Determine the [x, y] coordinate at the center of the cell enclosing the given text.  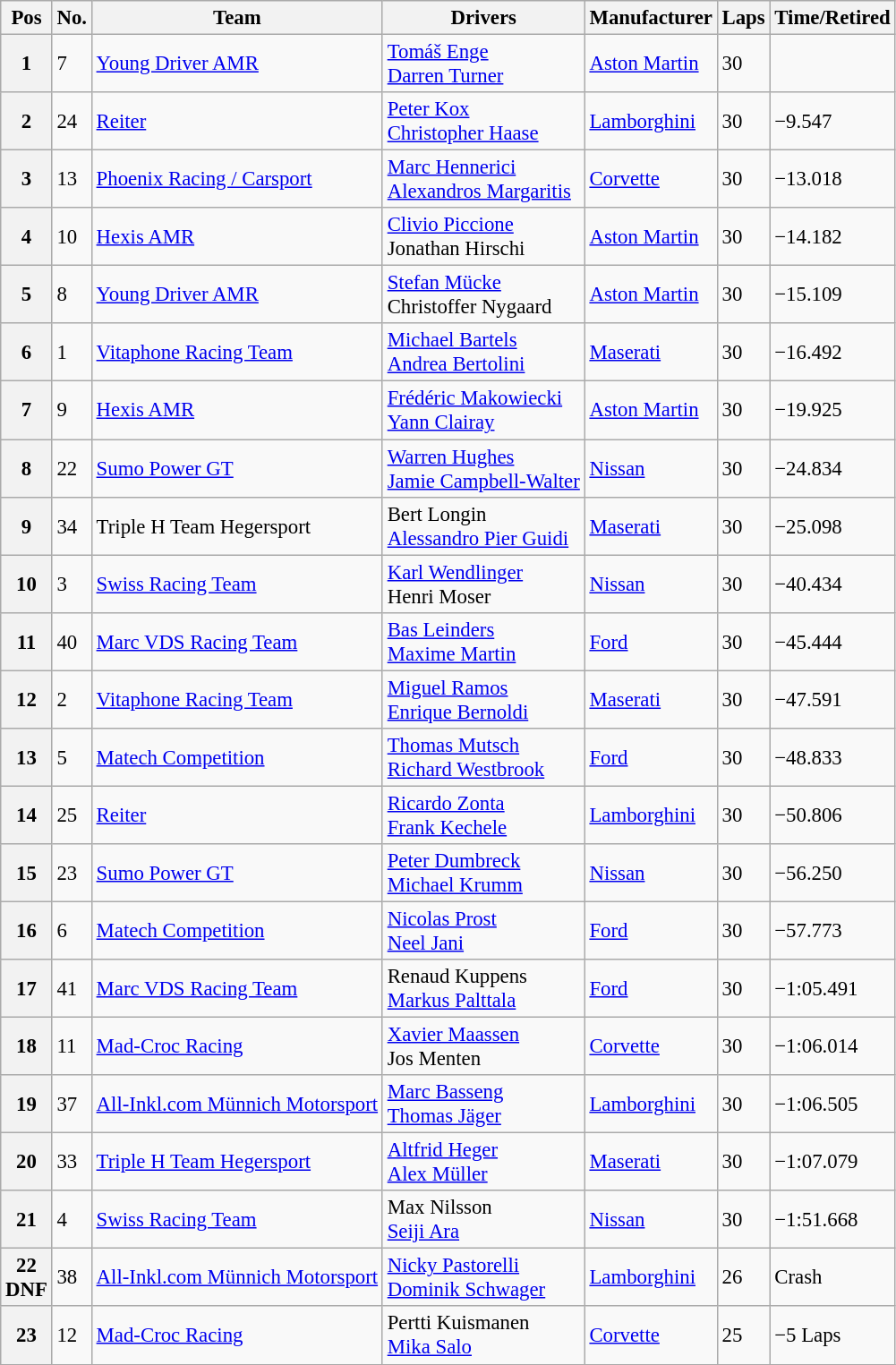
Drivers [483, 18]
22DNF [27, 1278]
−5 Laps [832, 1335]
19 [27, 1105]
−40.434 [832, 584]
14 [27, 815]
26 [743, 1278]
Thomas Mutsch Richard Westbrook [483, 757]
Karl Wendlinger Henri Moser [483, 584]
−1:06.505 [832, 1105]
34 [72, 526]
37 [72, 1105]
Pertti Kuismanen Mika Salo [483, 1335]
−45.444 [832, 641]
22 [72, 469]
Team [236, 18]
Tomáš Enge Darren Turner [483, 64]
Peter Dumbreck Michael Krumm [483, 874]
Peter Kox Christopher Haase [483, 122]
−1:51.668 [832, 1219]
Miguel Ramos Enrique Bernoldi [483, 700]
21 [27, 1219]
Stefan Mücke Christoffer Nygaard [483, 295]
−1:06.014 [832, 1047]
Time/Retired [832, 18]
Nicky Pastorelli Dominik Schwager [483, 1278]
Clivio Piccione Jonathan Hirschi [483, 236]
16 [27, 931]
Ricardo Zonta Frank Kechele [483, 815]
Marc Basseng Thomas Jäger [483, 1105]
Manufacturer [651, 18]
−16.492 [832, 353]
15 [27, 874]
−47.591 [832, 700]
−1:07.079 [832, 1162]
−50.806 [832, 815]
Altfrid Heger Alex Müller [483, 1162]
−48.833 [832, 757]
Pos [27, 18]
−15.109 [832, 295]
Crash [832, 1278]
20 [27, 1162]
24 [72, 122]
17 [27, 988]
Michael Bartels Andrea Bertolini [483, 353]
−1:05.491 [832, 988]
No. [72, 18]
Laps [743, 18]
−14.182 [832, 236]
33 [72, 1162]
38 [72, 1278]
−57.773 [832, 931]
Phoenix Racing / Carsport [236, 179]
Warren Hughes Jamie Campbell-Walter [483, 469]
−56.250 [832, 874]
Bas Leinders Maxime Martin [483, 641]
Renaud Kuppens Markus Palttala [483, 988]
Marc Hennerici Alexandros Margaritis [483, 179]
Bert Longin Alessandro Pier Guidi [483, 526]
−25.098 [832, 526]
−13.018 [832, 179]
−9.547 [832, 122]
−24.834 [832, 469]
18 [27, 1047]
Frédéric Makowiecki Yann Clairay [483, 410]
Nicolas Prost Neel Jani [483, 931]
40 [72, 641]
−19.925 [832, 410]
Max Nilsson Seiji Ara [483, 1219]
41 [72, 988]
Xavier Maassen Jos Menten [483, 1047]
